For the text-containing cell, return its midpoint in (X, Y) coordinate format. 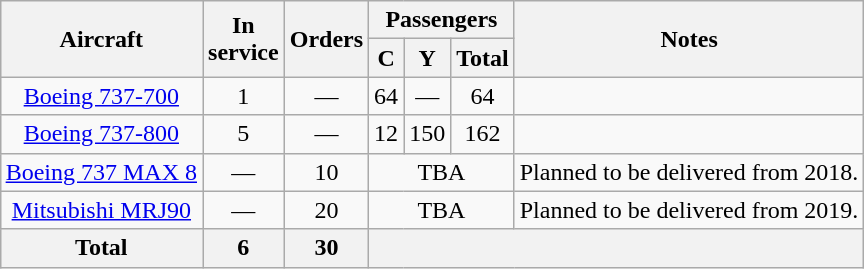
C (386, 58)
20 (326, 210)
6 (244, 248)
Planned to be delivered from 2019. (689, 210)
Mitsubishi MRJ90 (101, 210)
Boeing 737 MAX 8 (101, 172)
Boeing 737-800 (101, 134)
Notes (689, 39)
Inservice (244, 39)
Orders (326, 39)
1 (244, 96)
Aircraft (101, 39)
Boeing 737-700 (101, 96)
150 (428, 134)
10 (326, 172)
12 (386, 134)
Planned to be delivered from 2018. (689, 172)
30 (326, 248)
5 (244, 134)
Passengers (442, 20)
Y (428, 58)
162 (483, 134)
